Search for the cell housing the specified text and yield its [X, Y] center coordinate. 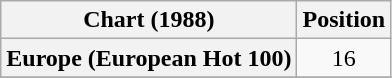
16 [344, 58]
Chart (1988) [149, 20]
Europe (European Hot 100) [149, 58]
Position [344, 20]
